Locate the cell with the specified text and output its (X, Y) center coordinate. 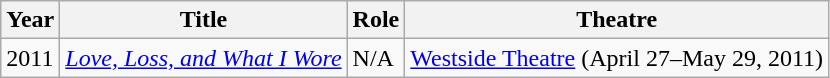
Love, Loss, and What I Wore (204, 58)
Westside Theatre (April 27–May 29, 2011) (617, 58)
2011 (30, 58)
Title (204, 20)
Role (376, 20)
N/A (376, 58)
Theatre (617, 20)
Year (30, 20)
